Provide the (x, y) coordinate of the cell's center where the given text is located.  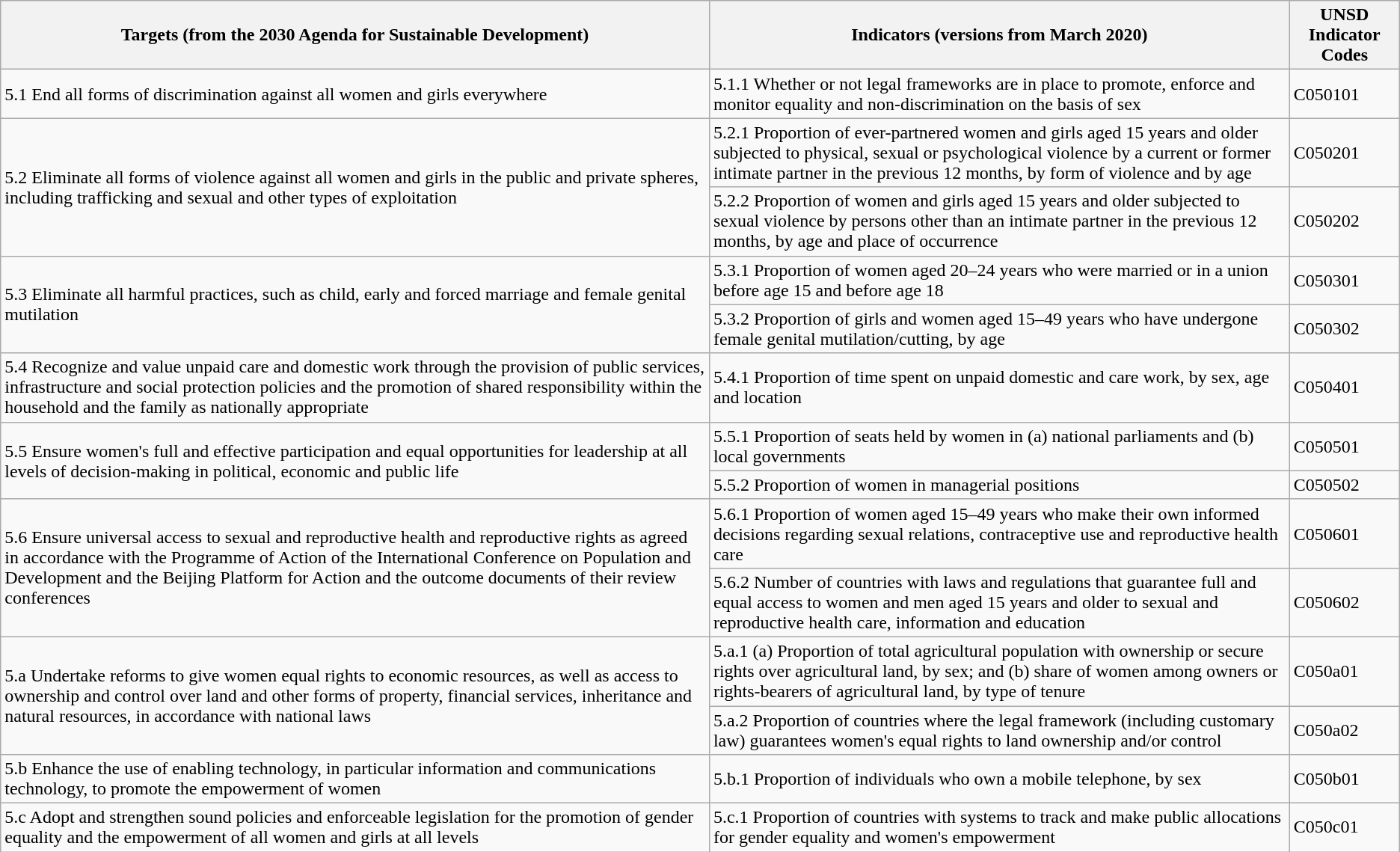
5.3.1 Proportion of women aged 20–24 years who were married or in a union before age 15 and before age 18 (999, 280)
C050602 (1345, 602)
C050302 (1345, 329)
5.4.1 Proportion of time spent on unpaid domestic and care work, by sex, age and location (999, 387)
C050201 (1345, 153)
5.1.1 Whether or not legal frameworks are in place to promote, enforce and monitor equality and non‑discrimination on the basis of sex (999, 94)
UNSD Indicator Codes (1345, 35)
C050b01 (1345, 779)
C050501 (1345, 446)
5.a.2 Proportion of countries where the legal framework (including customary law) guarantees women's equal rights to land ownership and/or control (999, 730)
C050202 (1345, 221)
Targets (from the 2030 Agenda for Sustainable Development) (355, 35)
5.b.1 Proportion of individuals who own a mobile telephone, by sex (999, 779)
5.5.2 Proportion of women in managerial positions (999, 485)
5.3 Eliminate all harmful practices, such as child, early and forced marriage and female genital mutilation (355, 304)
5.5.1 Proportion of seats held by women in (a) national parliaments and (b) local governments (999, 446)
Indicators (versions from March 2020) (999, 35)
C050601 (1345, 533)
5.1 End all forms of discrimination against all women and girls everywhere (355, 94)
5.c.1 Proportion of countries with systems to track and make public allocations for gender equality and women's empowerment (999, 827)
C050a01 (1345, 671)
5.b Enhance the use of enabling technology, in particular information and communications technology, to promote the empowerment of women (355, 779)
C050301 (1345, 280)
C050a02 (1345, 730)
C050c01 (1345, 827)
C050401 (1345, 387)
C050502 (1345, 485)
C050101 (1345, 94)
5.3.2 Proportion of girls and women aged 15–49 years who have undergone female genital mutilation/cutting, by age (999, 329)
